For the text-containing cell, return its midpoint in [x, y] coordinate format. 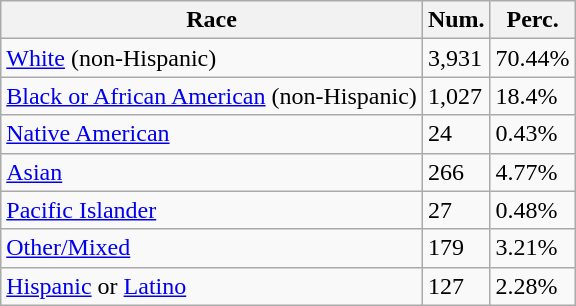
70.44% [532, 58]
Native American [212, 134]
Hispanic or Latino [212, 286]
266 [456, 172]
Num. [456, 20]
Other/Mixed [212, 248]
1,027 [456, 96]
18.4% [532, 96]
3.21% [532, 248]
24 [456, 134]
179 [456, 248]
4.77% [532, 172]
White (non-Hispanic) [212, 58]
0.43% [532, 134]
27 [456, 210]
127 [456, 286]
Race [212, 20]
3,931 [456, 58]
Pacific Islander [212, 210]
2.28% [532, 286]
Black or African American (non-Hispanic) [212, 96]
Asian [212, 172]
Perc. [532, 20]
0.48% [532, 210]
